Find where the given text appears and provide that cell's center as [x, y] coordinate. 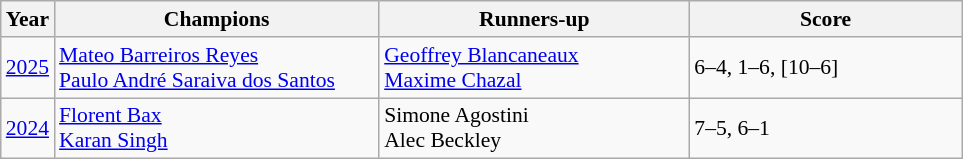
Mateo Barreiros Reyes Paulo André Saraiva dos Santos [216, 68]
2025 [28, 68]
2024 [28, 128]
Year [28, 19]
Score [826, 19]
Champions [216, 19]
6–4, 1–6, [10–6] [826, 68]
7–5, 6–1 [826, 128]
Runners-up [534, 19]
Simone Agostini Alec Beckley [534, 128]
Florent Bax Karan Singh [216, 128]
Geoffrey Blancaneaux Maxime Chazal [534, 68]
